Determine the [x, y] coordinate at the center of the cell enclosing the given text.  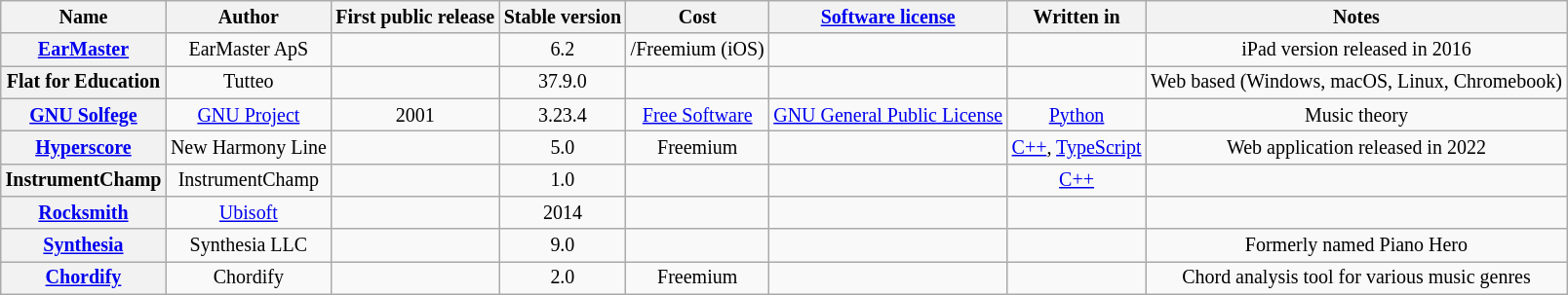
/Freemium (iOS) [698, 51]
Web based (Windows, macOS, Linux, Chromebook) [1355, 82]
Name [84, 18]
Written in [1077, 18]
Flat for Education [84, 82]
Music theory [1355, 115]
Synthesia [84, 245]
6.2 [563, 51]
Chord analysis tool for various music genres [1355, 278]
EarMaster [84, 51]
9.0 [563, 245]
3.23.4 [563, 115]
Free Software [698, 115]
Author [248, 18]
Rocksmith [84, 212]
New Harmony Line [248, 148]
First public release [415, 18]
Web application released in 2022 [1355, 148]
Synthesia LLC [248, 245]
Ubisoft [248, 212]
GNU General Public License [888, 115]
Formerly named Piano Hero [1355, 245]
Stable version [563, 18]
1.0 [563, 179]
Tutteo [248, 82]
EarMaster ApS [248, 51]
Python [1077, 115]
2.0 [563, 278]
Cost [698, 18]
Notes [1355, 18]
C++, TypeScript [1077, 148]
2001 [415, 115]
GNU Solfege [84, 115]
37.9.0 [563, 82]
2014 [563, 212]
iPad version released in 2016 [1355, 51]
GNU Project [248, 115]
Hyperscore [84, 148]
5.0 [563, 148]
Software license [888, 18]
C++ [1077, 179]
